From the cell containing the given text, extract its center point as [x, y] coordinate. 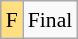
F [12, 20]
Final [50, 20]
